Search for the cell housing the specified text and yield its [x, y] center coordinate. 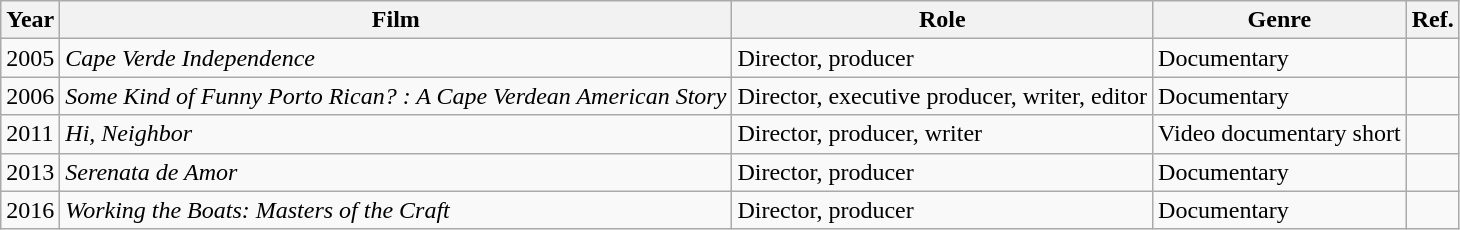
Year [30, 20]
Film [396, 20]
2011 [30, 134]
2005 [30, 58]
2016 [30, 210]
Director, executive producer, writer, editor [942, 96]
2013 [30, 172]
Genre [1280, 20]
Ref. [1432, 20]
Working the Boats: Masters of the Craft [396, 210]
Video documentary short [1280, 134]
Serenata de Amor [396, 172]
2006 [30, 96]
Hi, Neighbor [396, 134]
Cape Verde Independence [396, 58]
Some Kind of Funny Porto Rican? : A Cape Verdean American Story [396, 96]
Role [942, 20]
Director, producer, writer [942, 134]
